Identify which cell holds the provided text, then report its [X, Y] central coordinate. 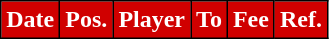
To [210, 20]
Pos. [86, 20]
Fee [250, 20]
Player [152, 20]
Date [30, 20]
Ref. [300, 20]
